Provide the [X, Y] coordinate of the cell's center where the given text is located.  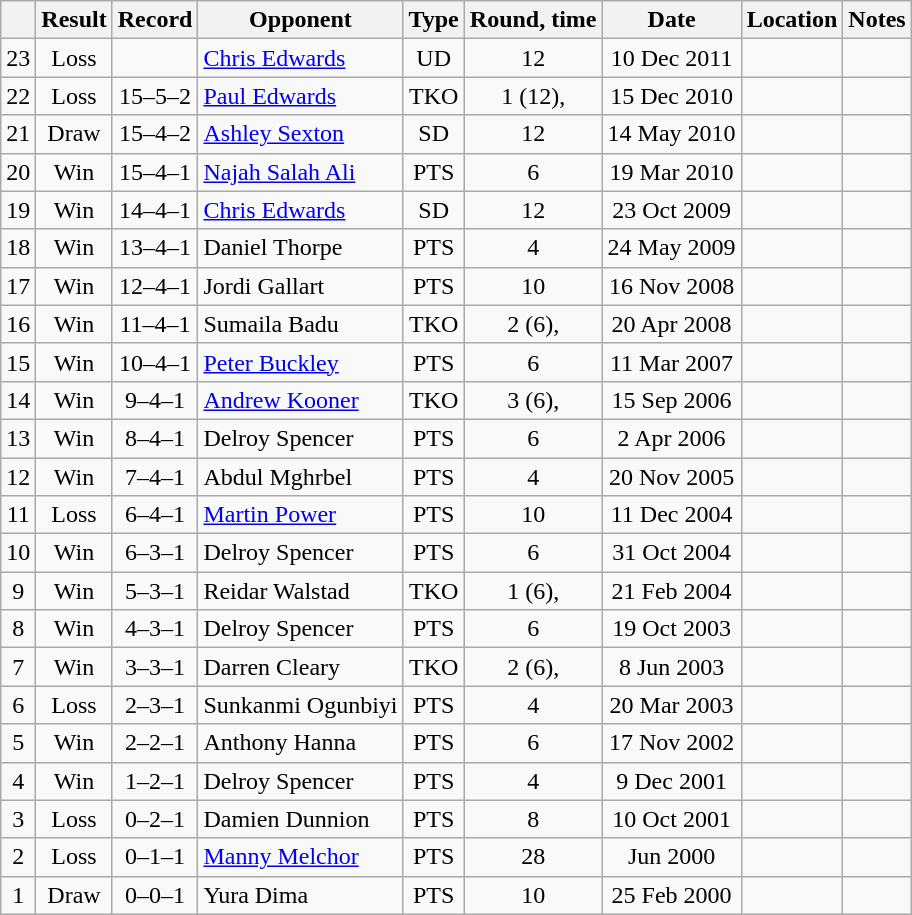
Jun 2000 [672, 857]
22 [18, 96]
23 [18, 58]
9–4–1 [155, 400]
11 Mar 2007 [672, 362]
7–4–1 [155, 477]
13 [18, 438]
9 Dec 2001 [672, 781]
Peter Buckley [300, 362]
2–3–1 [155, 705]
5–3–1 [155, 591]
14 May 2010 [672, 134]
20 Nov 2005 [672, 477]
Najah Salah Ali [300, 172]
Daniel Thorpe [300, 248]
Result [74, 20]
17 [18, 286]
11 Dec 2004 [672, 515]
15–5–2 [155, 96]
0–1–1 [155, 857]
2–2–1 [155, 743]
25 Feb 2000 [672, 895]
20 Mar 2003 [672, 705]
Location [792, 20]
4–3–1 [155, 629]
3 (6), [533, 400]
6–3–1 [155, 553]
10–4–1 [155, 362]
Ashley Sexton [300, 134]
Martin Power [300, 515]
31 Oct 2004 [672, 553]
Yura Dima [300, 895]
16 Nov 2008 [672, 286]
8–4–1 [155, 438]
1 (6), [533, 591]
15 Sep 2006 [672, 400]
Record [155, 20]
Date [672, 20]
2 [18, 857]
UD [434, 58]
Type [434, 20]
19 [18, 210]
Notes [877, 20]
21 [18, 134]
7 [18, 667]
Darren Cleary [300, 667]
Sumaila Badu [300, 324]
14 [18, 400]
Abdul Mghrbel [300, 477]
Round, time [533, 20]
15–4–1 [155, 172]
20 [18, 172]
3–3–1 [155, 667]
Paul Edwards [300, 96]
15 [18, 362]
Sunkanmi Ogunbiyi [300, 705]
1 (12), [533, 96]
14–4–1 [155, 210]
1 [18, 895]
Andrew Kooner [300, 400]
28 [533, 857]
Opponent [300, 20]
16 [18, 324]
12–4–1 [155, 286]
Manny Melchor [300, 857]
9 [18, 591]
2 Apr 2006 [672, 438]
Anthony Hanna [300, 743]
6–4–1 [155, 515]
15 Dec 2010 [672, 96]
5 [18, 743]
Reidar Walstad [300, 591]
20 Apr 2008 [672, 324]
1–2–1 [155, 781]
13–4–1 [155, 248]
10 Dec 2011 [672, 58]
0–2–1 [155, 819]
11 [18, 515]
24 May 2009 [672, 248]
11–4–1 [155, 324]
21 Feb 2004 [672, 591]
19 Oct 2003 [672, 629]
Damien Dunnion [300, 819]
17 Nov 2002 [672, 743]
18 [18, 248]
3 [18, 819]
Jordi Gallart [300, 286]
8 Jun 2003 [672, 667]
23 Oct 2009 [672, 210]
19 Mar 2010 [672, 172]
10 Oct 2001 [672, 819]
15–4–2 [155, 134]
0–0–1 [155, 895]
